Capture the cell that displays the provided text and extract its [X, Y] central coordinate. 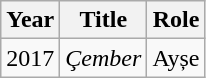
Role [176, 20]
Ayșe [176, 58]
2017 [30, 58]
Çember [104, 58]
Year [30, 20]
Title [104, 20]
